Scan for the cell matching the given text and deliver its (x, y) coordinate at center. 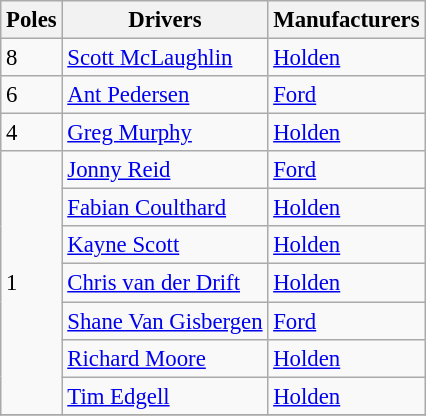
Greg Murphy (165, 133)
4 (32, 133)
Ant Pedersen (165, 95)
Tim Edgell (165, 396)
Jonny Reid (165, 170)
1 (32, 282)
Manufacturers (346, 20)
Scott McLaughlin (165, 58)
6 (32, 95)
Kayne Scott (165, 245)
Shane Van Gisbergen (165, 321)
Drivers (165, 20)
Richard Moore (165, 358)
Poles (32, 20)
Fabian Coulthard (165, 208)
Chris van der Drift (165, 283)
8 (32, 58)
